Scan for the cell matching the given text and deliver its [X, Y] coordinate at center. 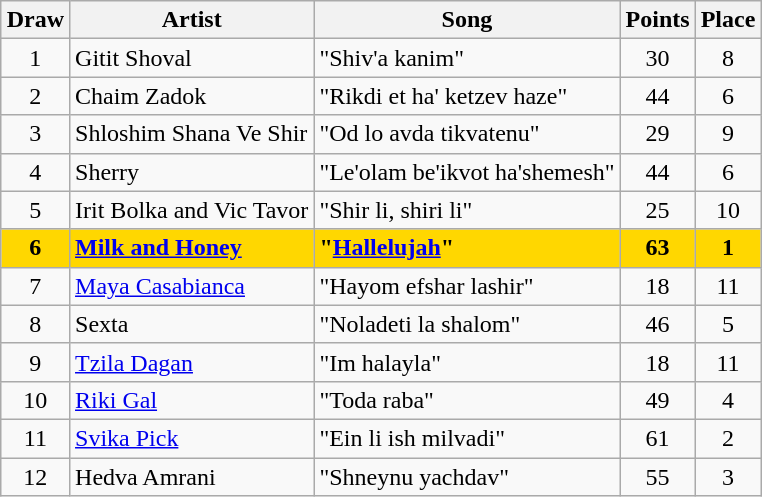
Artist [192, 20]
Draw [35, 20]
49 [658, 400]
12 [35, 477]
46 [658, 324]
Sherry [192, 172]
Song [467, 20]
61 [658, 438]
"Od lo avda tikvatenu" [467, 134]
Chaim Zadok [192, 96]
Place [728, 20]
"Hayom efshar lashir" [467, 286]
Shloshim Shana Ve Shir [192, 134]
Svika Pick [192, 438]
Points [658, 20]
Irit Bolka and Vic Tavor [192, 210]
"Im halayla" [467, 362]
25 [658, 210]
Maya Casabianca [192, 286]
"Shneynu yachdav" [467, 477]
55 [658, 477]
63 [658, 248]
Hedva Amrani [192, 477]
"Le'olam be'ikvot ha'shemesh" [467, 172]
7 [35, 286]
"Toda raba" [467, 400]
Riki Gal [192, 400]
"Shir li, shiri li" [467, 210]
Gitit Shoval [192, 58]
29 [658, 134]
"Shiv'a kanim" [467, 58]
Tzila Dagan [192, 362]
"Noladeti la shalom" [467, 324]
"Hallelujah" [467, 248]
30 [658, 58]
Milk and Honey [192, 248]
"Ein li ish milvadi" [467, 438]
"Rikdi et ha' ketzev haze" [467, 96]
Sexta [192, 324]
